For the text-containing cell, return its midpoint in [x, y] coordinate format. 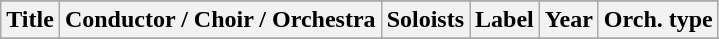
Title [30, 20]
Orch. type [658, 20]
Label [505, 20]
Soloists [425, 20]
Year [568, 20]
Conductor / Choir / Orchestra [220, 20]
